Scan for the cell matching the given text and deliver its (X, Y) coordinate at center. 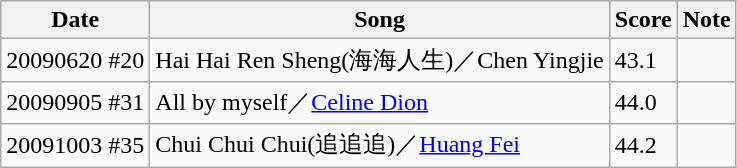
20090905 #31 (76, 102)
Note (706, 20)
43.1 (643, 60)
20091003 #35 (76, 146)
44.2 (643, 146)
Hai Hai Ren Sheng(海海人生)／Chen Yingjie (380, 60)
Date (76, 20)
20090620 #20 (76, 60)
All by myself／Celine Dion (380, 102)
Chui Chui Chui(追追追)／Huang Fei (380, 146)
Score (643, 20)
44.0 (643, 102)
Song (380, 20)
